Output the [X, Y] coordinate of the center of the cell containing the given text.  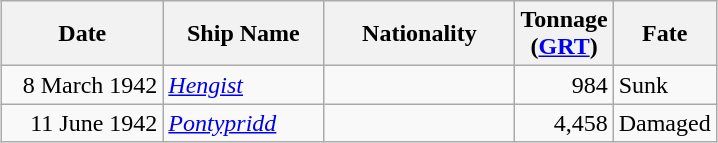
Damaged [664, 123]
Hengist [244, 85]
Tonnage(GRT) [564, 34]
4,458 [564, 123]
Ship Name [244, 34]
Date [82, 34]
Nationality [420, 34]
8 March 1942 [82, 85]
11 June 1942 [82, 123]
Fate [664, 34]
Pontypridd [244, 123]
Sunk [664, 85]
984 [564, 85]
